From the cell containing the given text, extract its center point as (X, Y) coordinate. 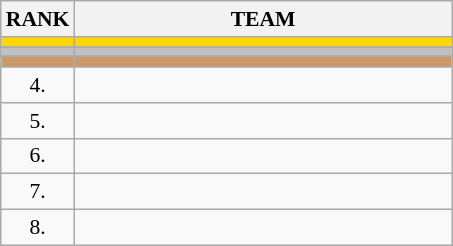
7. (38, 192)
6. (38, 156)
TEAM (262, 19)
4. (38, 85)
5. (38, 121)
RANK (38, 19)
8. (38, 228)
